Determine the (x, y) coordinate at the center of the cell enclosing the given text.  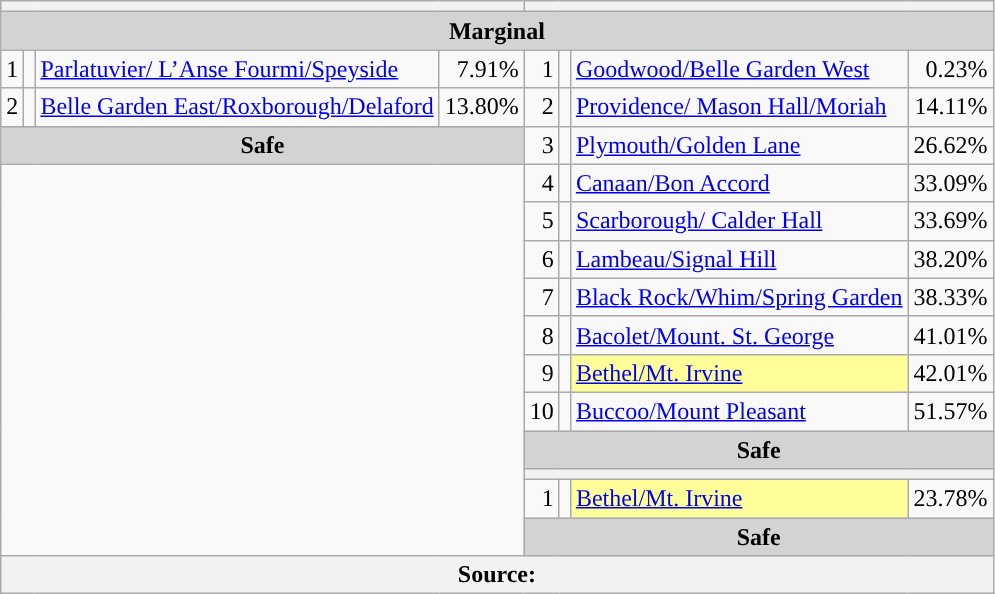
10 (542, 411)
14.11% (950, 107)
Plymouth/Golden Lane (739, 145)
Buccoo/Mount Pleasant (739, 411)
Lambeau/Signal Hill (739, 259)
Providence/ Mason Hall/Moriah (739, 107)
51.57% (950, 411)
3 (542, 145)
Marginal (497, 31)
Belle Garden East/Roxborough/Delaford (237, 107)
4 (542, 183)
7.91% (482, 69)
38.33% (950, 297)
6 (542, 259)
41.01% (950, 335)
7 (542, 297)
Canaan/Bon Accord (739, 183)
Parlatuvier/ L’Anse Fourmi/Speyside (237, 69)
8 (542, 335)
13.80% (482, 107)
Bacolet/Mount. St. George (739, 335)
33.69% (950, 221)
9 (542, 373)
5 (542, 221)
Source: (497, 575)
38.20% (950, 259)
42.01% (950, 373)
33.09% (950, 183)
Scarborough/ Calder Hall (739, 221)
23.78% (950, 499)
26.62% (950, 145)
Black Rock/Whim/Spring Garden (739, 297)
0.23% (950, 69)
Goodwood/Belle Garden West (739, 69)
